For the text-containing cell, return its midpoint in [x, y] coordinate format. 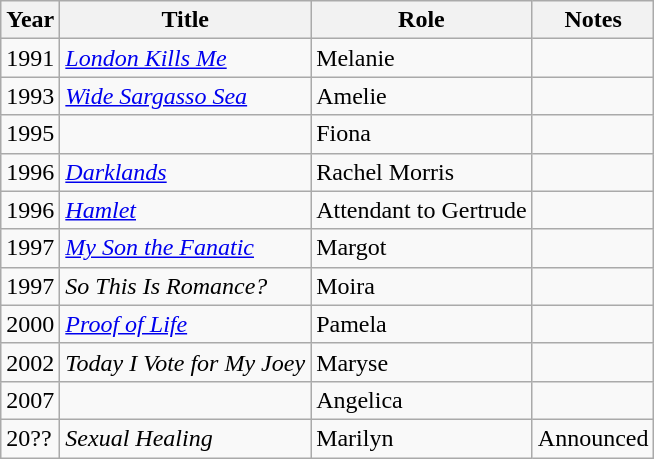
Darklands [186, 172]
Proof of Life [186, 324]
London Kills Me [186, 58]
Year [30, 20]
Title [186, 20]
Notes [593, 20]
Angelica [422, 400]
2002 [30, 362]
Marilyn [422, 438]
Fiona [422, 134]
Amelie [422, 96]
Attendant to Gertrude [422, 210]
Sexual Healing [186, 438]
1991 [30, 58]
Pamela [422, 324]
2000 [30, 324]
Rachel Morris [422, 172]
2007 [30, 400]
20?? [30, 438]
Margot [422, 248]
Role [422, 20]
Today I Vote for My Joey [186, 362]
Announced [593, 438]
So This Is Romance? [186, 286]
Moira [422, 286]
1995 [30, 134]
Wide Sargasso Sea [186, 96]
Hamlet [186, 210]
Maryse [422, 362]
My Son the Fanatic [186, 248]
1993 [30, 96]
Melanie [422, 58]
